Capture the cell that displays the provided text and extract its (X, Y) central coordinate. 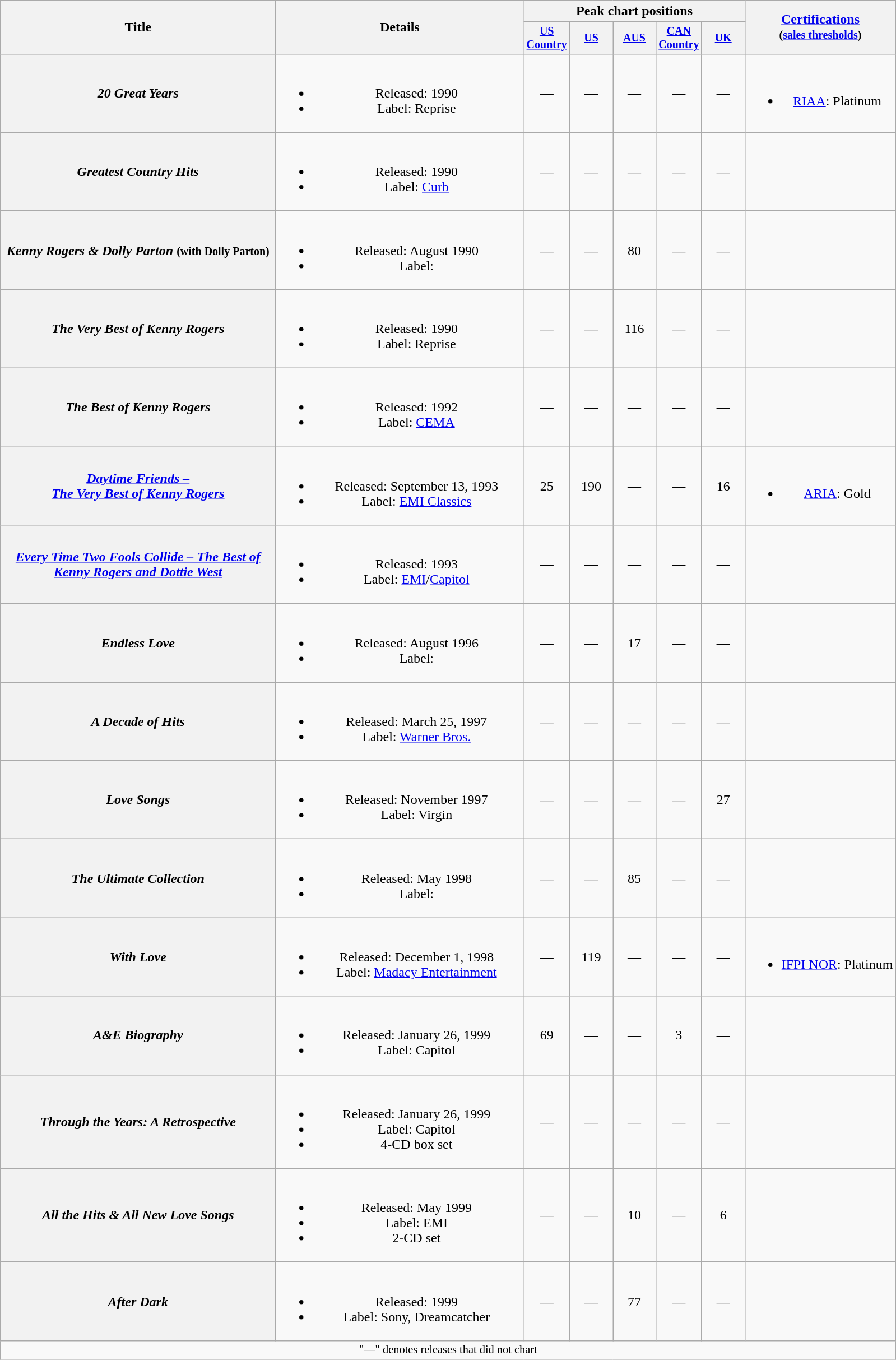
Released: September 13, 1993Label: EMI Classics (400, 486)
Details (400, 27)
25 (547, 486)
All the Hits & All New Love Songs (138, 1215)
The Best of Kenny Rogers (138, 408)
Released: 1990Label: Curb (400, 172)
77 (634, 1301)
27 (723, 800)
Through the Years: A Retrospective (138, 1121)
Released: 1992Label: CEMA (400, 408)
Released: December 1, 1998Label: Madacy Entertainment (400, 957)
Kenny Rogers & Dolly Parton (with Dolly Parton) (138, 250)
ARIA: Gold (820, 486)
Released: March 25, 1997Label: Warner Bros. (400, 721)
Released: May 1999Label: EMI2-CD set (400, 1215)
Released: January 26, 1999Label: Capitol (400, 1035)
Daytime Friends –The Very Best of Kenny Rogers (138, 486)
16 (723, 486)
US (592, 38)
Certifications(sales thresholds) (820, 27)
"—" denotes releases that did not chart (448, 1350)
IFPI NOR: Platinum (820, 957)
85 (634, 878)
Released: November 1997Label: Virgin (400, 800)
20 Great Years (138, 93)
Peak chart positions (634, 11)
Released: August 1990Label: (400, 250)
A Decade of Hits (138, 721)
Love Songs (138, 800)
116 (634, 329)
AUS (634, 38)
UK (723, 38)
RIAA: Platinum (820, 93)
US Country (547, 38)
10 (634, 1215)
Title (138, 27)
The Ultimate Collection (138, 878)
6 (723, 1215)
The Very Best of Kenny Rogers (138, 329)
Released: January 26, 1999Label: Capitol4-CD box set (400, 1121)
Released: August 1996Label: (400, 643)
190 (592, 486)
CAN Country (679, 38)
Released: 1999Label: Sony, Dreamcatcher (400, 1301)
119 (592, 957)
80 (634, 250)
Released: 1993Label: EMI/Capitol (400, 565)
Every Time Two Fools Collide – The Best of Kenny Rogers and Dottie West (138, 565)
Greatest Country Hits (138, 172)
Endless Love (138, 643)
With Love (138, 957)
A&E Biography (138, 1035)
3 (679, 1035)
Released: May 1998Label: (400, 878)
69 (547, 1035)
After Dark (138, 1301)
17 (634, 643)
